Detect which cell encompasses the target text, then output its [X, Y] center coordinate. 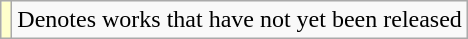
Denotes works that have not yet been released [240, 20]
